For the text-containing cell, return its midpoint in (x, y) coordinate format. 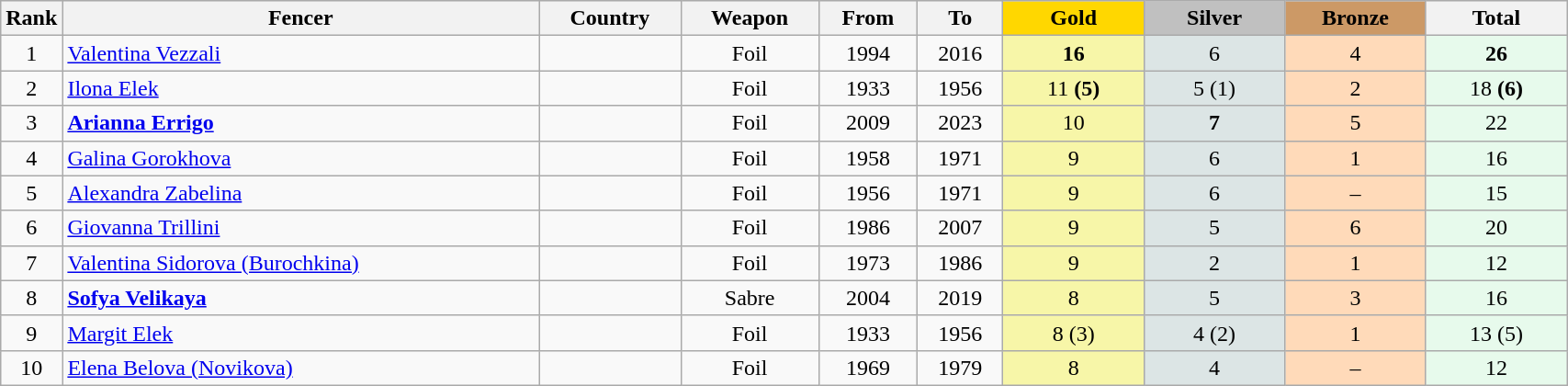
From (867, 18)
Total (1495, 18)
Arianna Errigo (301, 123)
2023 (961, 123)
Elena Belova (Novikova) (301, 368)
Ilona Elek (301, 88)
1994 (867, 53)
1969 (867, 368)
13 (5) (1495, 333)
Giovanna Trillini (301, 228)
Gold (1073, 18)
2004 (867, 298)
Galina Gorokhova (301, 158)
Weapon (750, 18)
20 (1495, 228)
2019 (961, 298)
18 (6) (1495, 88)
Sabre (750, 298)
11 (5) (1073, 88)
Fencer (301, 18)
15 (1495, 193)
8 (3) (1073, 333)
2007 (961, 228)
Silver (1214, 18)
Rank (31, 18)
Bronze (1356, 18)
22 (1495, 123)
Margit Elek (301, 333)
4 (2) (1214, 333)
Sofya Velikaya (301, 298)
To (961, 18)
Valentina Sidorova (Burochkina) (301, 263)
1958 (867, 158)
2016 (961, 53)
Valentina Vezzali (301, 53)
2009 (867, 123)
1973 (867, 263)
26 (1495, 53)
1979 (961, 368)
Alexandra Zabelina (301, 193)
Country (610, 18)
5 (1) (1214, 88)
